Identify which cell holds the provided text, then report its (x, y) central coordinate. 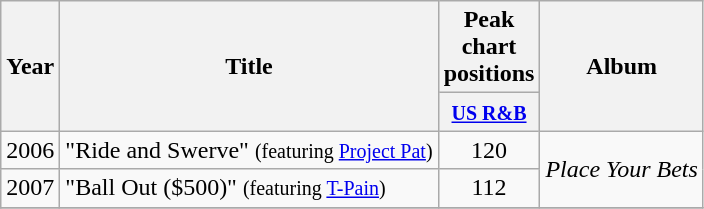
Year (30, 66)
2006 (30, 150)
Title (249, 66)
112 (489, 188)
Place Your Bets (622, 169)
Album (622, 66)
"Ball Out ($500)" (featuring T-Pain) (249, 188)
2007 (30, 188)
US R&B (489, 112)
120 (489, 150)
Peak chart positions (489, 47)
"Ride and Swerve" (featuring Project Pat) (249, 150)
